Search for the cell housing the specified text and yield its (x, y) center coordinate. 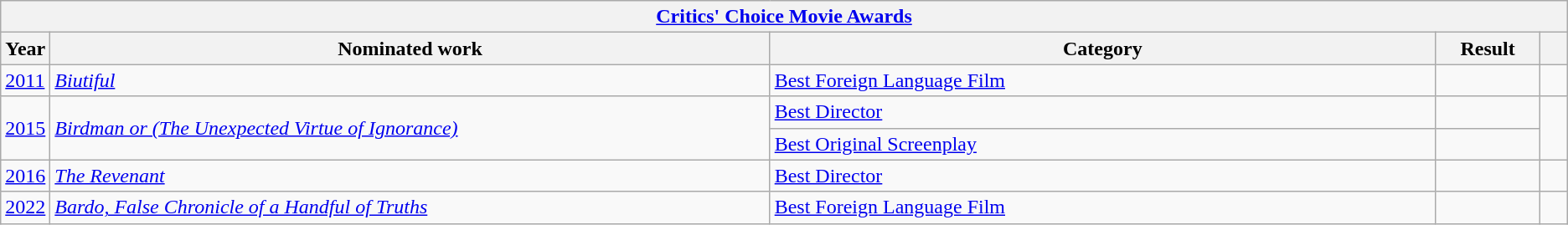
Nominated work (410, 49)
Biutiful (410, 80)
The Revenant (410, 176)
2016 (25, 176)
Best Original Screenplay (1102, 144)
2022 (25, 207)
2011 (25, 80)
Bardo, False Chronicle of a Handful of Truths (410, 207)
2015 (25, 128)
Critics' Choice Movie Awards (784, 17)
Result (1488, 49)
Birdman or (The Unexpected Virtue of Ignorance) (410, 128)
Year (25, 49)
Category (1102, 49)
